Return the (x, y) coordinate for the center point of the cell that contains the specified text.  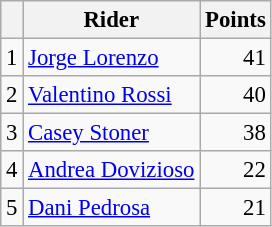
Points (236, 20)
Valentino Rossi (112, 95)
Rider (112, 20)
3 (12, 133)
38 (236, 133)
41 (236, 58)
22 (236, 170)
1 (12, 58)
4 (12, 170)
Dani Pedrosa (112, 208)
21 (236, 208)
Jorge Lorenzo (112, 58)
40 (236, 95)
Andrea Dovizioso (112, 170)
2 (12, 95)
5 (12, 208)
Casey Stoner (112, 133)
